Search for the cell housing the specified text and yield its (x, y) center coordinate. 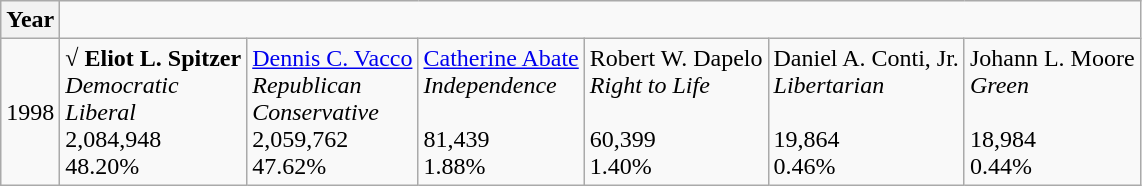
√ Eliot L. SpitzerDemocraticLiberal2,084,94848.20% (154, 112)
Robert W. DapeloRight to Life60,3991.40% (676, 112)
Johann L. MooreGreen 18,9840.44% (1052, 112)
Catherine AbateIndependence81,4391.88% (501, 112)
Year (30, 20)
Dennis C. VaccoRepublicanConservative2,059,76247.62% (332, 112)
Daniel A. Conti, Jr.Libertarian19,8640.46% (866, 112)
1998 (30, 112)
